Pinpoint the cell where the given text exists, returning its (x, y) midpoint coordinate. 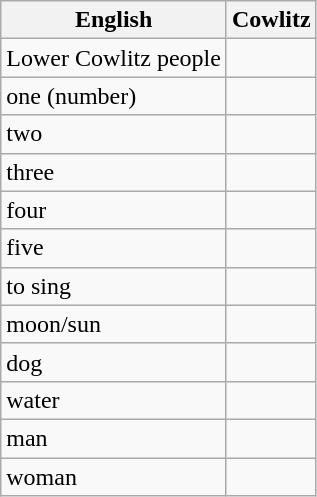
woman (114, 477)
Cowlitz (271, 20)
four (114, 210)
three (114, 172)
to sing (114, 286)
English (114, 20)
five (114, 248)
moon/sun (114, 324)
two (114, 134)
man (114, 438)
dog (114, 362)
water (114, 400)
Lower Cowlitz people (114, 58)
one (number) (114, 96)
